Scan for the cell matching the given text and deliver its [x, y] coordinate at center. 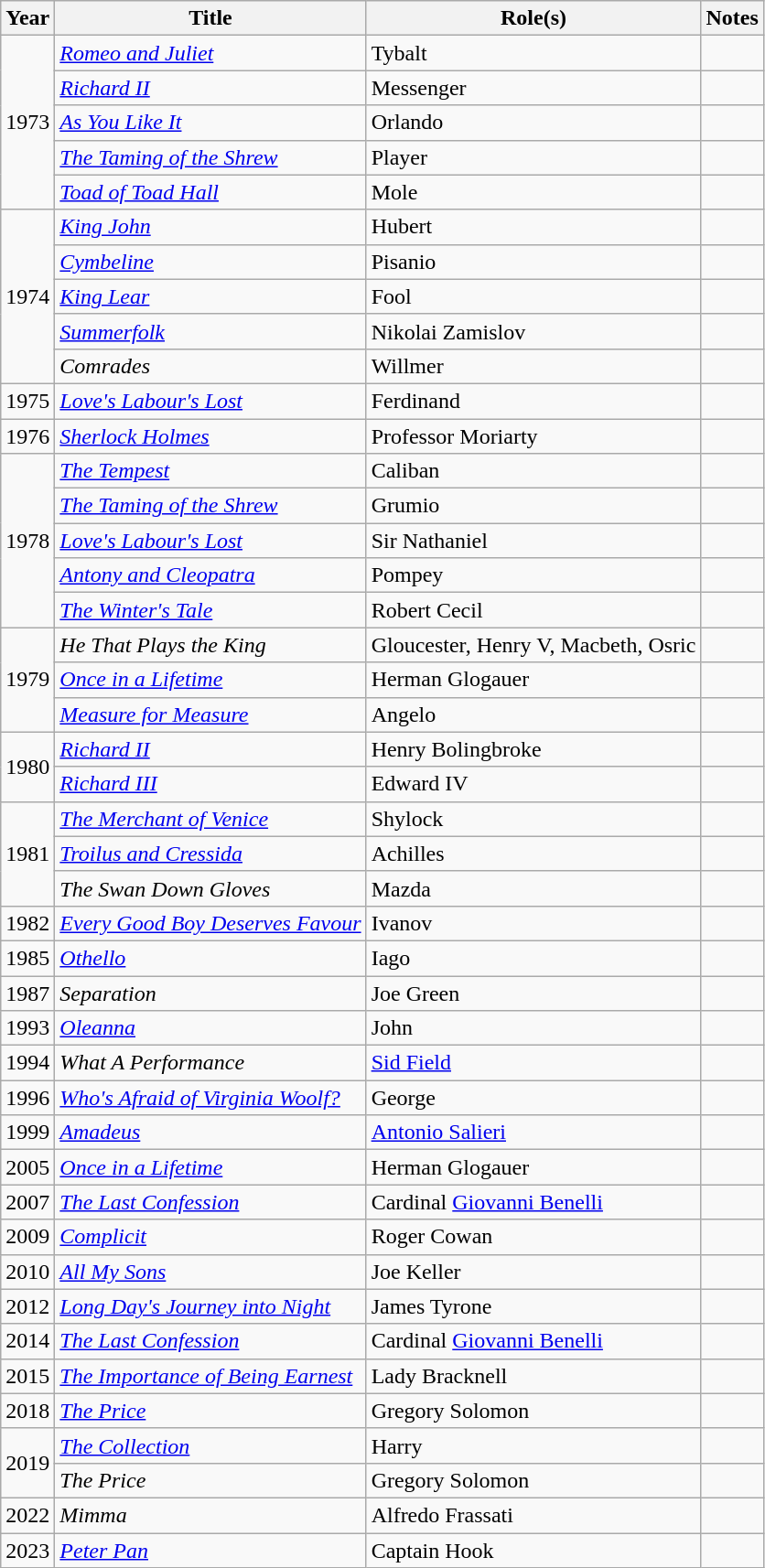
2018 [27, 1411]
Caliban [533, 471]
1987 [27, 993]
2007 [27, 1202]
1976 [27, 436]
What A Performance [210, 1063]
1985 [27, 958]
George [533, 1098]
Antonio Salieri [533, 1133]
Ferdinand [533, 401]
Willmer [533, 366]
Peter Pan [210, 1551]
Alfredo Frassati [533, 1515]
1993 [27, 1028]
James Tyrone [533, 1306]
Separation [210, 993]
Romeo and Juliet [210, 53]
The Merchant of Venice [210, 819]
2015 [27, 1376]
Professor Moriarty [533, 436]
2005 [27, 1167]
1978 [27, 541]
1979 [27, 680]
Lady Bracknell [533, 1376]
2010 [27, 1272]
Who's Afraid of Virginia Woolf? [210, 1098]
Ivanov [533, 923]
John [533, 1028]
Antony and Cleopatra [210, 575]
Every Good Boy Deserves Favour [210, 923]
2014 [27, 1341]
Shylock [533, 819]
Pompey [533, 575]
As You Like It [210, 123]
Comrades [210, 366]
1981 [27, 854]
Joe Keller [533, 1272]
2022 [27, 1515]
Pisanio [533, 262]
Gloucester, Henry V, Macbeth, Osric [533, 645]
2023 [27, 1551]
Roger Cowan [533, 1237]
Cymbeline [210, 262]
Year [27, 18]
All My Sons [210, 1272]
Iago [533, 958]
Toad of Toad Hall [210, 192]
Robert Cecil [533, 610]
1975 [27, 401]
Captain Hook [533, 1551]
Complicit [210, 1237]
Sherlock Holmes [210, 436]
Othello [210, 958]
Orlando [533, 123]
Title [210, 18]
Joe Green [533, 993]
Sid Field [533, 1063]
Achilles [533, 854]
Angelo [533, 714]
1974 [27, 296]
Sir Nathaniel [533, 541]
Mole [533, 192]
1973 [27, 123]
King Lear [210, 296]
Player [533, 157]
Hubert [533, 227]
Tybalt [533, 53]
Grumio [533, 506]
Oleanna [210, 1028]
1996 [27, 1098]
1999 [27, 1133]
King John [210, 227]
The Tempest [210, 471]
He That Plays the King [210, 645]
Notes [732, 18]
Troilus and Cressida [210, 854]
2019 [27, 1463]
Messenger [533, 88]
Long Day's Journey into Night [210, 1306]
1994 [27, 1063]
2009 [27, 1237]
The Winter's Tale [210, 610]
The Collection [210, 1445]
Nikolai Zamislov [533, 331]
Mimma [210, 1515]
The Importance of Being Earnest [210, 1376]
Henry Bolingbroke [533, 749]
Harry [533, 1445]
Mazda [533, 888]
Summerfolk [210, 331]
Edward IV [533, 784]
Measure for Measure [210, 714]
The Swan Down Gloves [210, 888]
Richard III [210, 784]
1980 [27, 767]
Amadeus [210, 1133]
Role(s) [533, 18]
1982 [27, 923]
Fool [533, 296]
2012 [27, 1306]
